Locate the cell with the specified text and output its (x, y) center coordinate. 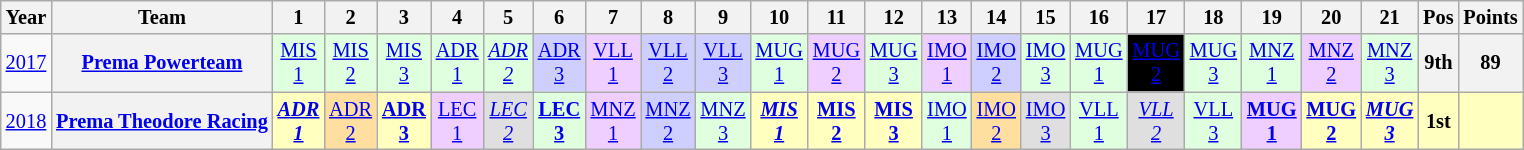
1 (299, 17)
2018 (26, 121)
20 (1331, 17)
89 (1490, 63)
12 (894, 17)
Prema Powerteam (162, 63)
Prema Theodore Racing (162, 121)
9th (1438, 63)
2 (350, 17)
LEC1 (458, 121)
11 (836, 17)
Points (1490, 17)
13 (946, 17)
6 (560, 17)
LEC3 (560, 121)
4 (458, 17)
7 (614, 17)
1st (1438, 121)
17 (1156, 17)
3 (404, 17)
15 (1046, 17)
21 (1390, 17)
9 (724, 17)
2017 (26, 63)
16 (1098, 17)
8 (668, 17)
5 (508, 17)
19 (1272, 17)
14 (996, 17)
Pos (1438, 17)
LEC2 (508, 121)
Year (26, 17)
Team (162, 17)
18 (1214, 17)
10 (778, 17)
